Return [X, Y] of the center of cell containing provided text 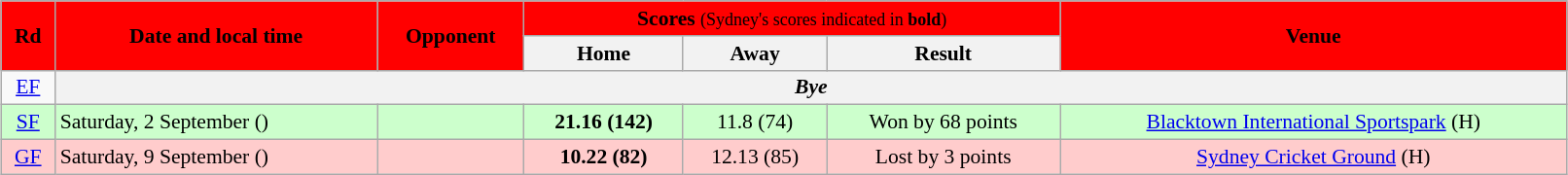
GF [28, 157]
Rd [28, 35]
Home [603, 53]
11.8 (74) [755, 122]
Saturday, 9 September () [216, 157]
EF [28, 87]
21.16 (142) [603, 122]
Date and local time [216, 35]
Opponent [451, 35]
SF [28, 122]
Result [944, 53]
Bye [811, 87]
Sydney Cricket Ground (H) [1314, 157]
Venue [1314, 35]
Blacktown International Sportspark (H) [1314, 122]
Won by 68 points [944, 122]
10.22 (82) [603, 157]
12.13 (85) [755, 157]
Away [755, 53]
Lost by 3 points [944, 157]
Scores (Sydney's scores indicated in bold) [792, 18]
Saturday, 2 September () [216, 122]
